Scan for the cell matching the given text and deliver its [x, y] coordinate at center. 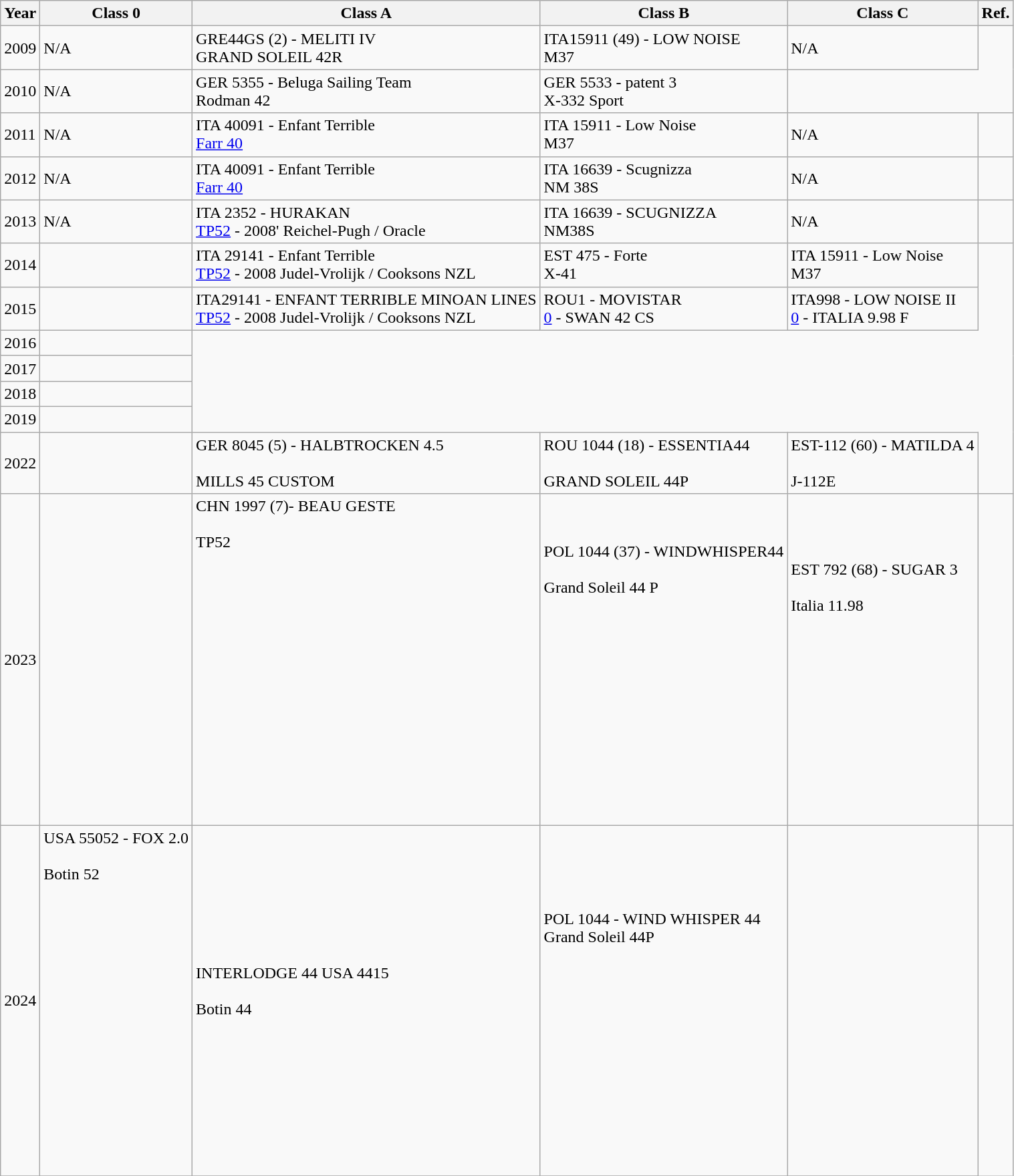
ITA998 - LOW NOISE II 0 - ITALIA 9.98 F [882, 309]
GER 8045 (5) - HALBTROCKEN 4.5MILLS 45 CUSTOM [366, 462]
ROU 1044 (18) - ESSENTIA44GRAND SOLEIL 44P [664, 462]
EST 475 - Forte X-41 [664, 265]
ITA 15911 - Low Noise M37 [882, 265]
ROU1 - MOVISTAR 0 - SWAN 42 CS [664, 309]
ITA 29141 - Enfant Terrible TP52 - 2008 Judel-Vrolijk / Cooksons NZL [366, 265]
2011 [20, 135]
CHN 1997 (7)- BEAU GESTETP52 [366, 660]
2013 [20, 222]
2023 [20, 660]
GRE44GS (2) - MELITI IVGRAND SOLEIL 42R [366, 48]
EST-112 (60) - MATILDA 4J-112E [882, 462]
ITA 16639 - Scugnizza NM 38S [664, 178]
POL 1044 (37) - WINDWHISPER44Grand Soleil 44 P [664, 660]
2010 [20, 91]
2022 [20, 462]
ITA 40091 - Enfant TerribleFarr 40 [366, 135]
EST 792 (68) - SUGAR 3Italia 11.98 [882, 660]
2015 [20, 309]
2014 [20, 265]
ITA29141 - ENFANT TERRIBLE MINOAN LINES TP52 - 2008 Judel-Vrolijk / Cooksons NZL [366, 309]
ITA 2352 - HURAKAN TP52 - 2008' Reichel-Pugh / Oracle [366, 222]
INTERLODGE 44 USA 4415Botin 44 [366, 1001]
GER 5533 - patent 3 X-332 Sport [664, 91]
Class B [664, 13]
Ref. [996, 13]
ITA 40091 - Enfant Terrible Farr 40 [366, 178]
Class 0 [116, 13]
2016 [20, 343]
2012 [20, 178]
USA 55052 - FOX 2.0Botin 52 [116, 1001]
2024 [20, 1001]
ITA 16639 - SCUGNIZZANM38S [664, 222]
2017 [20, 368]
2009 [20, 48]
Class A [366, 13]
POL 1044 - WIND WHISPER 44Grand Soleil 44P [664, 1001]
Year [20, 13]
GER 5355 - Beluga Sailing Team Rodman 42 [366, 91]
Class C [882, 13]
ITA15911 (49) - LOW NOISEM37 [664, 48]
ITA 15911 - Low NoiseM37 [664, 135]
2018 [20, 394]
2019 [20, 419]
